Determine the (X, Y) coordinate at the center of the cell enclosing the given text.  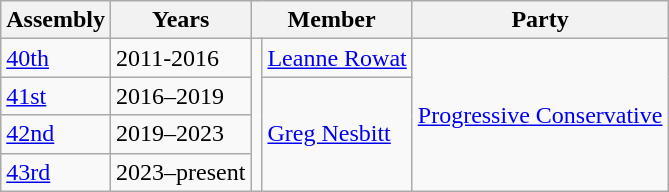
2016–2019 (180, 96)
41st (56, 96)
Party (540, 20)
Progressive Conservative (540, 115)
Greg Nesbitt (337, 134)
2023–present (180, 172)
40th (56, 58)
Leanne Rowat (337, 58)
2011-2016 (180, 58)
43rd (56, 172)
Assembly (56, 20)
Member (332, 20)
42nd (56, 134)
2019–2023 (180, 134)
Years (180, 20)
